Pinpoint the cell where the given text exists, returning its [x, y] midpoint coordinate. 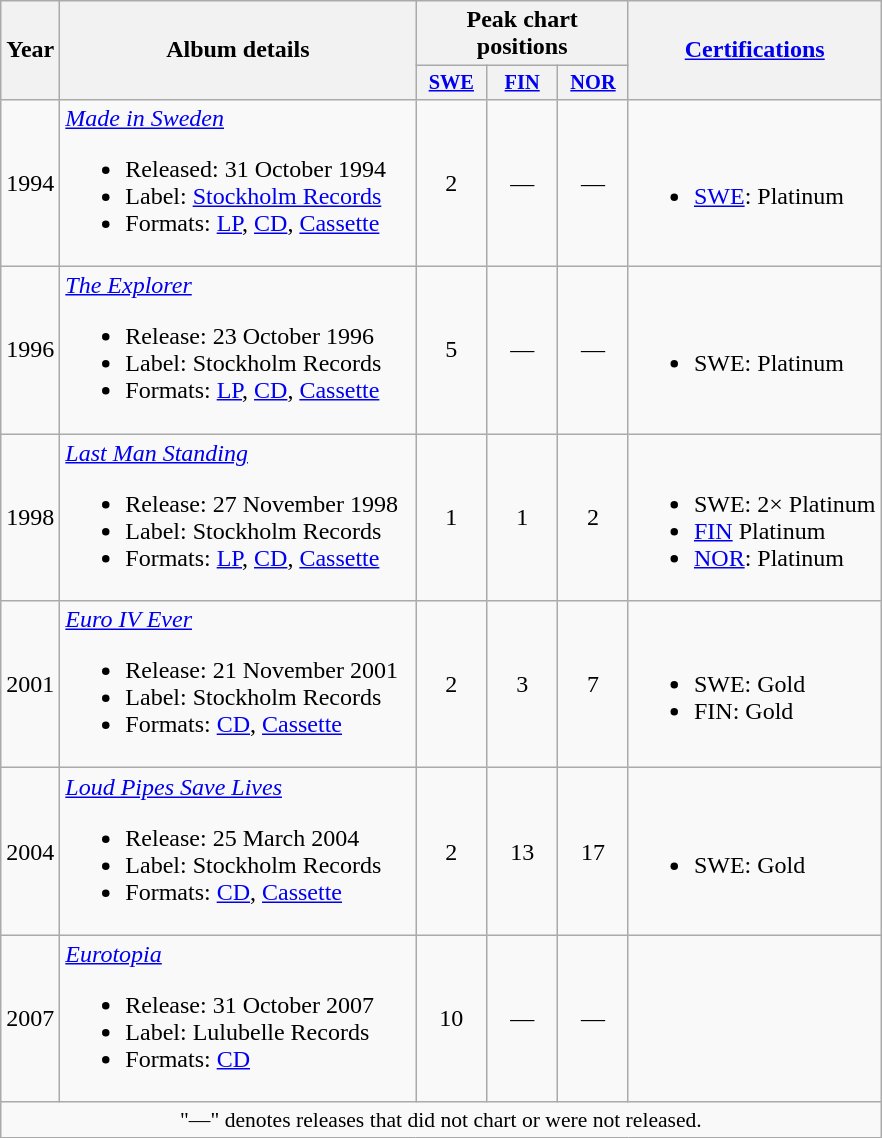
2007 [30, 1018]
3 [522, 684]
10 [452, 1018]
SWE: 2× PlatinumFIN PlatinumNOR: Platinum [754, 518]
7 [594, 684]
FIN [522, 83]
Euro IV EverRelease: 21 November 2001Label: Stockholm RecordsFormats: CD, Cassette [238, 684]
SWE: Gold [754, 852]
1996 [30, 350]
5 [452, 350]
Year [30, 50]
NOR [594, 83]
The ExplorerRelease: 23 October 1996Label: Stockholm RecordsFormats: LP, CD, Cassette [238, 350]
Last Man StandingRelease: 27 November 1998Label: Stockholm RecordsFormats: LP, CD, Cassette [238, 518]
1998 [30, 518]
Loud Pipes Save LivesRelease: 25 March 2004Label: Stockholm RecordsFormats: CD, Cassette [238, 852]
Album details [238, 50]
2004 [30, 852]
Certifications [754, 50]
13 [522, 852]
"—" denotes releases that did not chart or were not released. [441, 1120]
SWE: GoldFIN: Gold [754, 684]
Peak chart positions [522, 34]
EurotopiaRelease: 31 October 2007Label: Lulubelle RecordsFormats: CD [238, 1018]
Made in SwedenReleased: 31 October 1994Label: Stockholm RecordsFormats: LP, CD, Cassette [238, 182]
2001 [30, 684]
SWE [452, 83]
1994 [30, 182]
17 [594, 852]
